Capture the cell that displays the provided text and extract its (x, y) central coordinate. 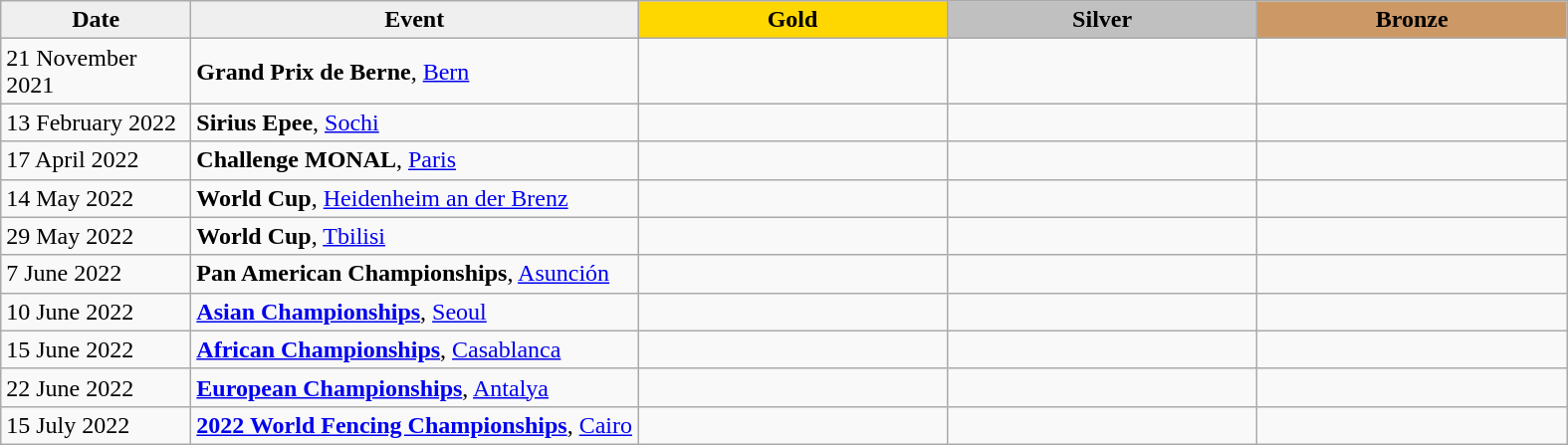
Event (414, 20)
7 June 2022 (96, 274)
17 April 2022 (96, 160)
Date (96, 20)
Sirius Epee, Sochi (414, 122)
22 June 2022 (96, 387)
10 June 2022 (96, 312)
Silver (1103, 20)
Challenge MONAL, Paris (414, 160)
2022 World Fencing Championships, Cairo (414, 425)
29 May 2022 (96, 236)
Asian Championships, Seoul (414, 312)
World Cup, Tbilisi (414, 236)
15 June 2022 (96, 349)
Bronze (1412, 20)
21 November 2021 (96, 72)
15 July 2022 (96, 425)
Pan American Championships, Asunción (414, 274)
African Championships, Casablanca (414, 349)
Gold (792, 20)
13 February 2022 (96, 122)
European Championships, Antalya (414, 387)
World Cup, Heidenheim an der Brenz (414, 198)
Grand Prix de Berne, Bern (414, 72)
14 May 2022 (96, 198)
